Pinpoint the cell where the given text exists, returning its (X, Y) midpoint coordinate. 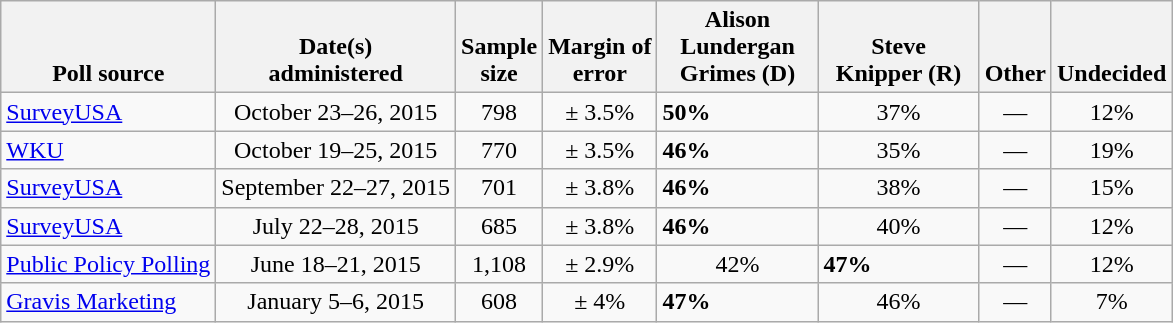
WKU (108, 150)
Other (1015, 47)
40% (898, 226)
October 23–26, 2015 (336, 112)
Margin oferror (600, 47)
Public Policy Polling (108, 264)
Undecided (1111, 47)
770 (500, 150)
701 (500, 188)
July 22–28, 2015 (336, 226)
798 (500, 112)
± 4% (600, 302)
1,108 (500, 264)
Samplesize (500, 47)
19% (1111, 150)
608 (500, 302)
Gravis Marketing (108, 302)
January 5–6, 2015 (336, 302)
685 (500, 226)
38% (898, 188)
7% (1111, 302)
50% (738, 112)
± 2.9% (600, 264)
Date(s)administered (336, 47)
June 18–21, 2015 (336, 264)
42% (738, 264)
37% (898, 112)
35% (898, 150)
15% (1111, 188)
AlisonLunderganGrimes (D) (738, 47)
SteveKnipper (R) (898, 47)
September 22–27, 2015 (336, 188)
Poll source (108, 47)
October 19–25, 2015 (336, 150)
